Locate the cell with the specified text and output its [x, y] center coordinate. 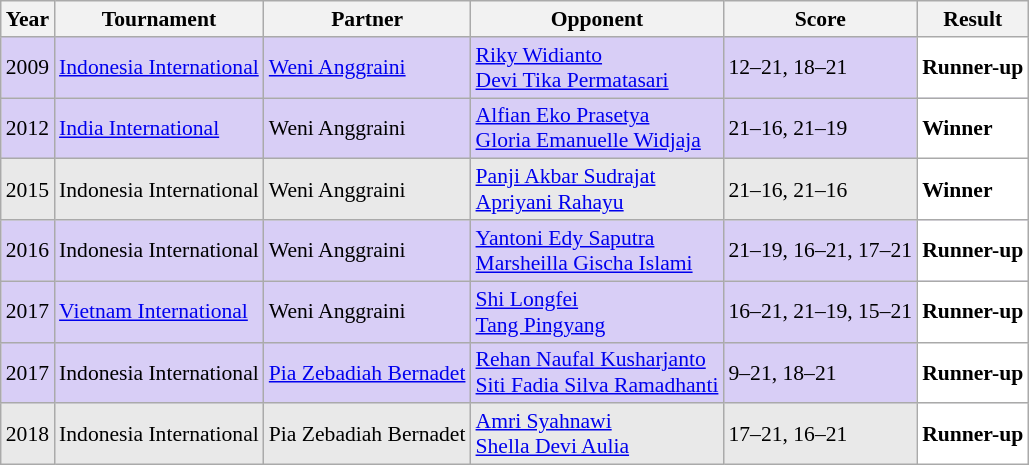
17–21, 16–21 [820, 434]
Vietnam International [159, 312]
21–16, 21–16 [820, 190]
Yantoni Edy Saputra Marsheilla Gischa Islami [598, 250]
16–21, 21–19, 15–21 [820, 312]
2012 [28, 128]
Alfian Eko Prasetya Gloria Emanuelle Widjaja [598, 128]
21–16, 21–19 [820, 128]
Panji Akbar Sudrajat Apriyani Rahayu [598, 190]
21–19, 16–21, 17–21 [820, 250]
9–21, 18–21 [820, 372]
Shi Longfei Tang Pingyang [598, 312]
Year [28, 19]
Tournament [159, 19]
Result [972, 19]
2018 [28, 434]
2009 [28, 68]
Score [820, 19]
2016 [28, 250]
Opponent [598, 19]
Amri Syahnawi Shella Devi Aulia [598, 434]
2015 [28, 190]
12–21, 18–21 [820, 68]
Riky Widianto Devi Tika Permatasari [598, 68]
India International [159, 128]
Rehan Naufal Kusharjanto Siti Fadia Silva Ramadhanti [598, 372]
Partner [368, 19]
